Locate the cell with the specified text and output its (x, y) center coordinate. 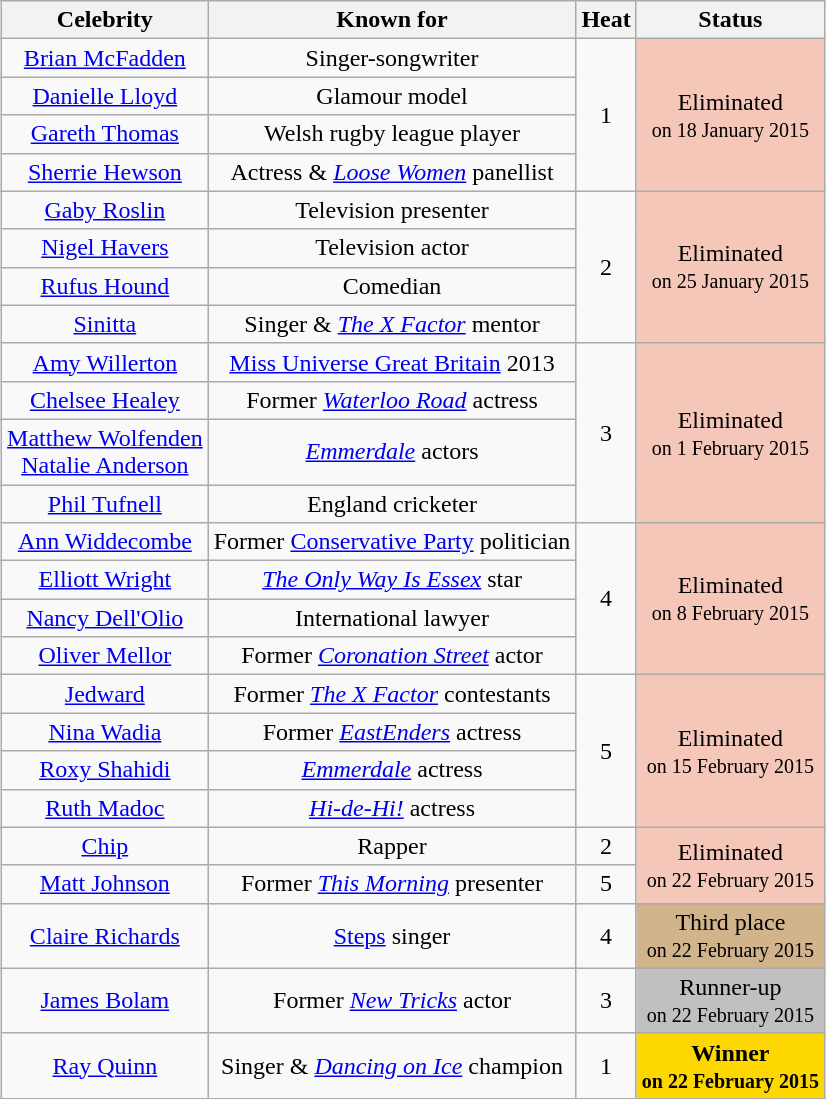
Former EastEnders actress (392, 732)
Eliminatedon 15 February 2015 (730, 751)
Former This Morning presenter (392, 884)
Television actor (392, 248)
Chelsee Healey (106, 400)
Former New Tricks actor (392, 1000)
Former The X Factor contestants (392, 694)
Heat (606, 20)
Elliott Wright (106, 580)
Rufus Hound (106, 286)
Chip (106, 846)
Singer & Dancing on Ice champion (392, 1066)
Matt Johnson (106, 884)
Jedward (106, 694)
Nigel Havers (106, 248)
Miss Universe Great Britain 2013 (392, 362)
Emmerdale actress (392, 770)
Claire Richards (106, 936)
Gareth Thomas (106, 134)
Ann Widdecombe (106, 542)
Former Waterloo Road actress (392, 400)
Phil Tufnell (106, 503)
Former Conservative Party politician (392, 542)
Welsh rugby league player (392, 134)
Nancy Dell'Olio (106, 618)
Glamour model (392, 96)
Singer-songwriter (392, 58)
England cricketer (392, 503)
Celebrity (106, 20)
Danielle Lloyd (106, 96)
Known for (392, 20)
Gaby Roslin (106, 210)
James Bolam (106, 1000)
Eliminatedon 22 February 2015 (730, 865)
The Only Way Is Essex star (392, 580)
Nina Wadia (106, 732)
Eliminatedon 8 February 2015 (730, 599)
Matthew WolfendenNatalie Anderson (106, 452)
Steps singer (392, 936)
International lawyer (392, 618)
Eliminatedon 1 February 2015 (730, 432)
Comedian (392, 286)
Third placeon 22 February 2015 (730, 936)
Runner-upon 22 February 2015 (730, 1000)
Winneron 22 February 2015 (730, 1066)
Rapper (392, 846)
Eliminatedon 18 January 2015 (730, 115)
Amy Willerton (106, 362)
Ray Quinn (106, 1066)
Actress & Loose Women panellist (392, 172)
Hi-de-Hi! actress (392, 808)
Former Coronation Street actor (392, 656)
Singer & The X Factor mentor (392, 324)
Sherrie Hewson (106, 172)
Sinitta (106, 324)
Emmerdale actors (392, 452)
Status (730, 20)
Television presenter (392, 210)
Eliminatedon 25 January 2015 (730, 267)
Brian McFadden (106, 58)
Ruth Madoc (106, 808)
Roxy Shahidi (106, 770)
Oliver Mellor (106, 656)
